Provide the (X, Y) coordinate of the cell's center where the given text is located.  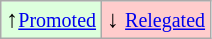
↓ Relegated (156, 20)
↑Promoted (52, 20)
